Search for the cell housing the specified text and yield its [X, Y] center coordinate. 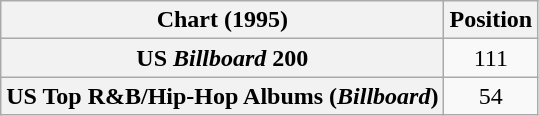
Position [491, 20]
Chart (1995) [222, 20]
111 [491, 58]
54 [491, 96]
US Billboard 200 [222, 58]
US Top R&B/Hip-Hop Albums (Billboard) [222, 96]
